Search for the cell housing the specified text and yield its [X, Y] center coordinate. 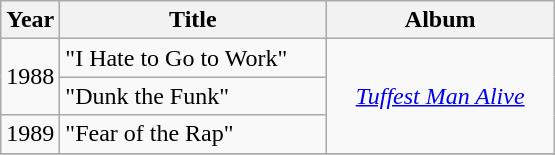
"I Hate to Go to Work" [193, 58]
1989 [30, 134]
Title [193, 20]
Tuffest Man Alive [440, 96]
Year [30, 20]
"Fear of the Rap" [193, 134]
1988 [30, 77]
Album [440, 20]
"Dunk the Funk" [193, 96]
